Pinpoint the cell where the given text exists, returning its [X, Y] midpoint coordinate. 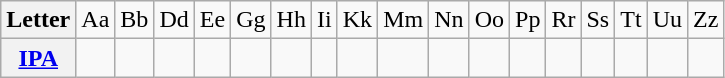
Uu [667, 20]
Gg [251, 20]
Zz [706, 20]
Hh [291, 20]
Mm [404, 20]
Nn [449, 20]
Pp [528, 20]
Tt [631, 20]
Ss [598, 20]
Aa [96, 20]
Kk [357, 20]
Letter [38, 20]
Ii [324, 20]
Rr [564, 20]
Bb [134, 20]
Ee [212, 20]
Oo [489, 20]
Dd [174, 20]
IPA [38, 58]
